Detect which cell encompasses the target text, then output its [X, Y] center coordinate. 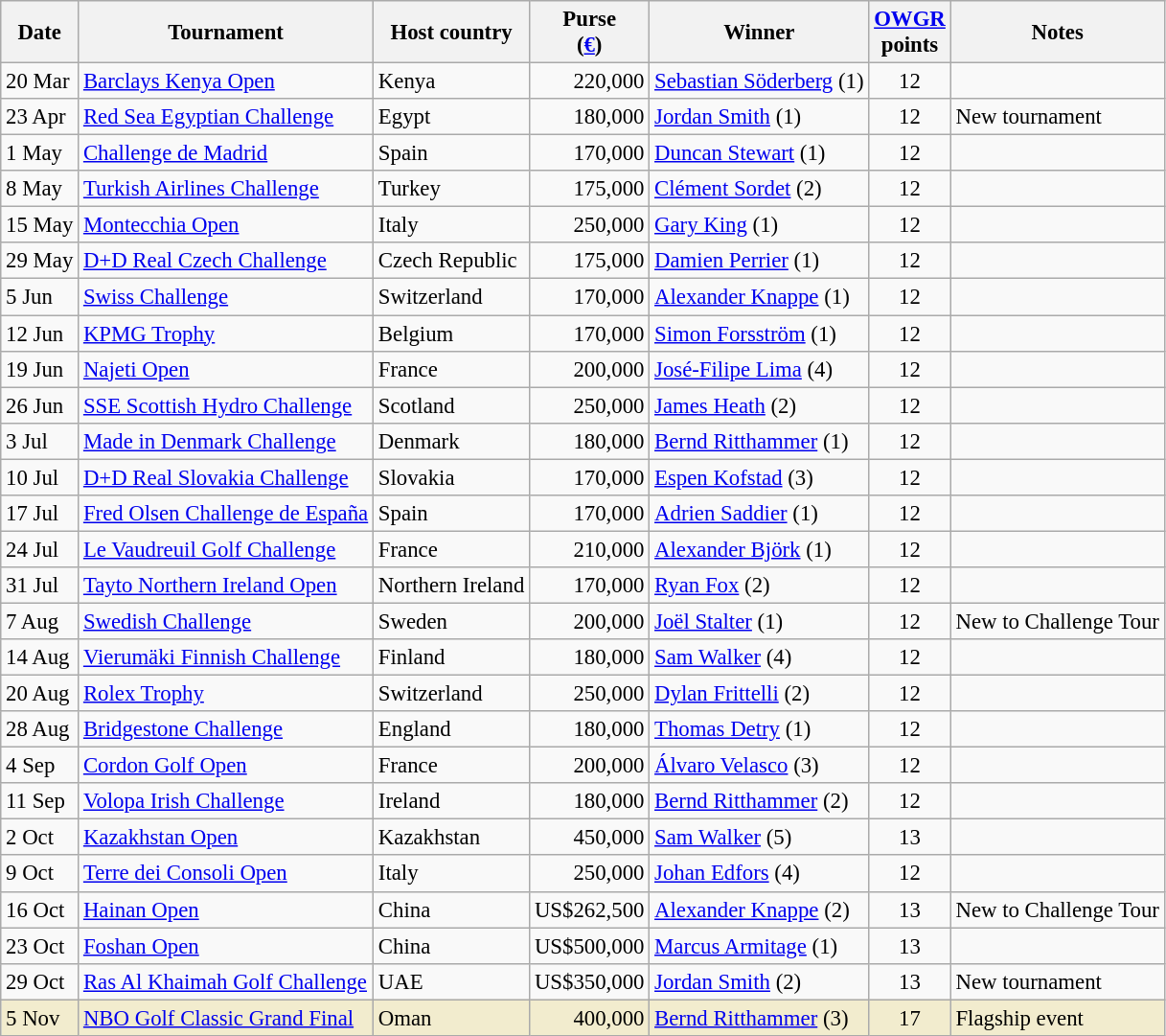
Álvaro Velasco (3) [759, 766]
Kazakhstan Open [226, 838]
Foshan Open [226, 946]
Ryan Fox (2) [759, 586]
5 Jun [40, 297]
Espen Kofstad (3) [759, 477]
24 Jul [40, 549]
Denmark [452, 441]
Kazakhstan [452, 838]
Czech Republic [452, 262]
Egypt [452, 117]
Swiss Challenge [226, 297]
11 Sep [40, 801]
Date [40, 33]
28 Aug [40, 729]
Finland [452, 657]
20 Aug [40, 694]
Turkey [452, 189]
Bernd Ritthammer (3) [759, 1018]
210,000 [590, 549]
29 May [40, 262]
Notes [1058, 33]
US$500,000 [590, 946]
17 [910, 1018]
Le Vaudreuil Golf Challenge [226, 549]
José-Filipe Lima (4) [759, 369]
Rolex Trophy [226, 694]
12 Jun [40, 334]
8 May [40, 189]
4 Sep [40, 766]
Vierumäki Finnish Challenge [226, 657]
SSE Scottish Hydro Challenge [226, 405]
26 Jun [40, 405]
400,000 [590, 1018]
31 Jul [40, 586]
Tournament [226, 33]
Swedish Challenge [226, 621]
20 Mar [40, 81]
Ireland [452, 801]
Turkish Airlines Challenge [226, 189]
D+D Real Czech Challenge [226, 262]
Scotland [452, 405]
Duncan Stewart (1) [759, 153]
Bridgestone Challenge [226, 729]
Kenya [452, 81]
Winner [759, 33]
UAE [452, 981]
Dylan Frittelli (2) [759, 694]
Najeti Open [226, 369]
Alexander Knappe (2) [759, 909]
James Heath (2) [759, 405]
Sebastian Söderberg (1) [759, 81]
NBO Golf Classic Grand Final [226, 1018]
Hainan Open [226, 909]
Slovakia [452, 477]
16 Oct [40, 909]
Belgium [452, 334]
23 Oct [40, 946]
Cordon Golf Open [226, 766]
Clément Sordet (2) [759, 189]
14 Aug [40, 657]
19 Jun [40, 369]
Sam Walker (4) [759, 657]
Red Sea Egyptian Challenge [226, 117]
Adrien Saddier (1) [759, 514]
Alexander Björk (1) [759, 549]
29 Oct [40, 981]
3 Jul [40, 441]
Marcus Armitage (1) [759, 946]
5 Nov [40, 1018]
US$262,500 [590, 909]
Made in Denmark Challenge [226, 441]
Northern Ireland [452, 586]
220,000 [590, 81]
England [452, 729]
Damien Perrier (1) [759, 262]
Montecchia Open [226, 225]
D+D Real Slovakia Challenge [226, 477]
Volopa Irish Challenge [226, 801]
Thomas Detry (1) [759, 729]
23 Apr [40, 117]
9 Oct [40, 874]
Terre dei Consoli Open [226, 874]
15 May [40, 225]
Purse(€) [590, 33]
Barclays Kenya Open [226, 81]
10 Jul [40, 477]
Challenge de Madrid [226, 153]
OWGRpoints [910, 33]
1 May [40, 153]
Joël Stalter (1) [759, 621]
Oman [452, 1018]
Host country [452, 33]
Gary King (1) [759, 225]
Alexander Knappe (1) [759, 297]
Bernd Ritthammer (1) [759, 441]
Flagship event [1058, 1018]
Jordan Smith (2) [759, 981]
Ras Al Khaimah Golf Challenge [226, 981]
7 Aug [40, 621]
2 Oct [40, 838]
Fred Olsen Challenge de España [226, 514]
450,000 [590, 838]
Sam Walker (5) [759, 838]
Johan Edfors (4) [759, 874]
Tayto Northern Ireland Open [226, 586]
US$350,000 [590, 981]
KPMG Trophy [226, 334]
Simon Forsström (1) [759, 334]
Jordan Smith (1) [759, 117]
17 Jul [40, 514]
Sweden [452, 621]
Bernd Ritthammer (2) [759, 801]
